Return [x, y] of the center of cell containing provided text 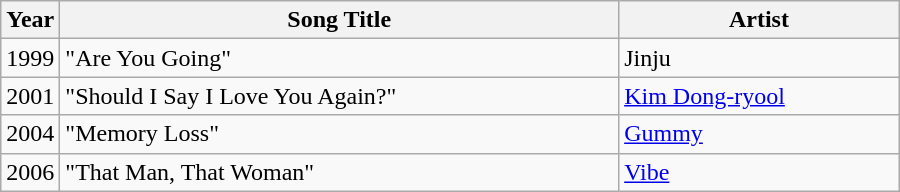
Gummy [760, 134]
2006 [30, 172]
"Memory Loss" [340, 134]
Artist [760, 20]
"That Man, That Woman" [340, 172]
Vibe [760, 172]
1999 [30, 58]
2001 [30, 96]
Jinju [760, 58]
Song Title [340, 20]
Year [30, 20]
"Should I Say I Love You Again?" [340, 96]
Kim Dong-ryool [760, 96]
"Are You Going" [340, 58]
2004 [30, 134]
